Capture the cell that displays the provided text and extract its [X, Y] central coordinate. 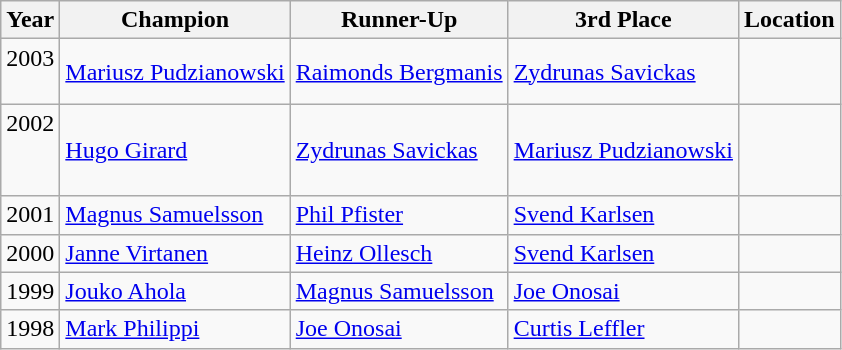
2000 [30, 253]
Phil Pfister [399, 215]
2001 [30, 215]
1999 [30, 291]
Mark Philippi [175, 329]
Jouko Ahola [175, 291]
Location [789, 20]
Heinz Ollesch [399, 253]
Curtis Leffler [623, 329]
2003 [30, 72]
Janne Virtanen [175, 253]
1998 [30, 329]
3rd Place [623, 20]
Champion [175, 20]
Year [30, 20]
Hugo Girard [175, 150]
Runner-Up [399, 20]
2002 [30, 150]
Raimonds Bergmanis [399, 72]
